For the text-containing cell, return its midpoint in (X, Y) coordinate format. 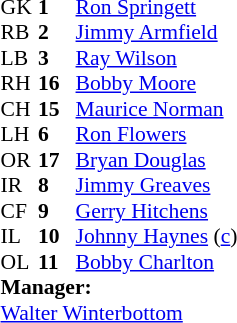
9 (57, 211)
6 (57, 135)
15 (57, 109)
CF (20, 211)
8 (57, 185)
RB (20, 33)
LB (20, 58)
3 (57, 58)
OR (20, 160)
LH (20, 135)
16 (57, 83)
OL (20, 262)
10 (57, 237)
2 (57, 33)
IR (20, 185)
RH (20, 83)
11 (57, 262)
17 (57, 160)
CH (20, 109)
IL (20, 237)
